Return [x, y] of the center of cell containing provided text 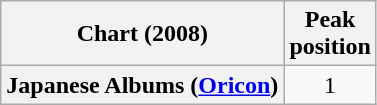
Peakposition [330, 34]
1 [330, 85]
Chart (2008) [142, 34]
Japanese Albums (Oricon) [142, 85]
